Locate the cell with the specified text and output its (X, Y) center coordinate. 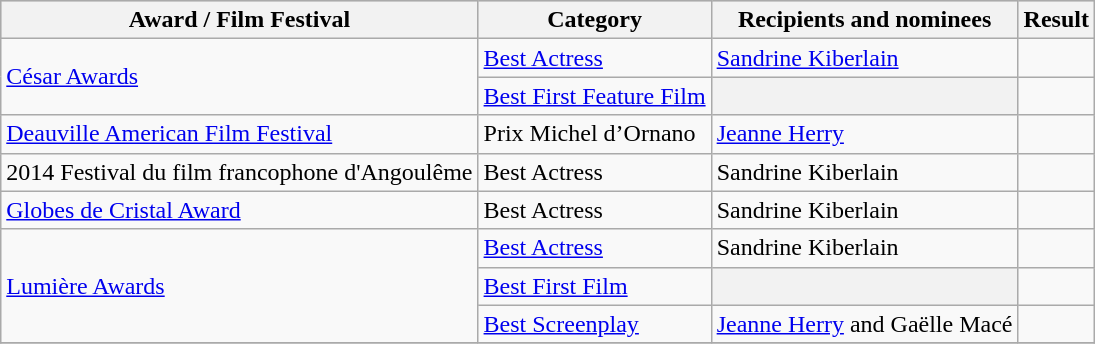
Deauville American Film Festival (240, 134)
Jeanne Herry (864, 134)
Recipients and nominees (864, 20)
Category (594, 20)
Jeanne Herry and Gaëlle Macé (864, 324)
Best Screenplay (594, 324)
Lumière Awards (240, 286)
Globes de Cristal Award (240, 210)
César Awards (240, 77)
Best First Feature Film (594, 96)
Award / Film Festival (240, 20)
Prix Michel d’Ornano (594, 134)
2014 Festival du film francophone d'Angoulême (240, 172)
Result (1056, 20)
Best First Film (594, 286)
